Capture the cell that displays the provided text and extract its (X, Y) central coordinate. 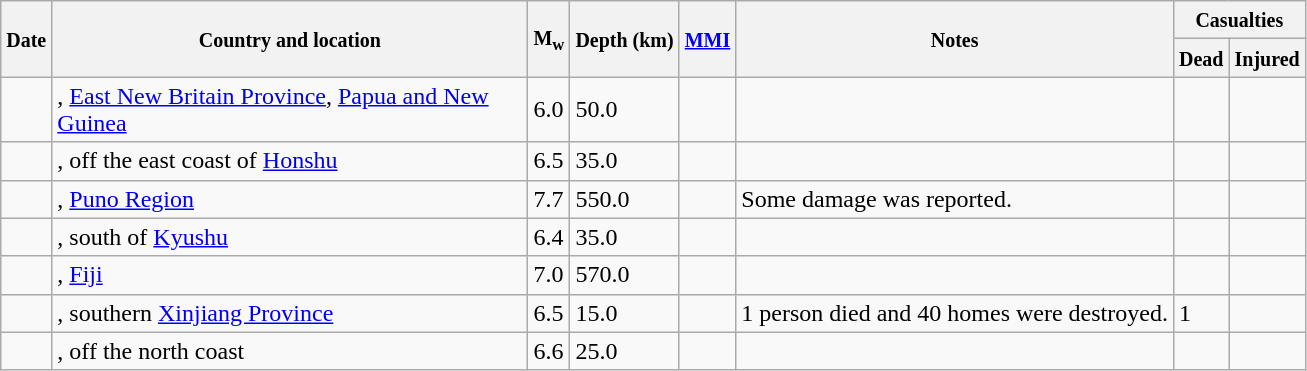
, Puno Region (290, 199)
6.6 (549, 351)
Country and location (290, 39)
1 (1201, 313)
25.0 (624, 351)
550.0 (624, 199)
Injured (1267, 58)
, south of Kyushu (290, 237)
6.0 (549, 110)
50.0 (624, 110)
, Fiji (290, 275)
, East New Britain Province, Papua and New Guinea (290, 110)
Depth (km) (624, 39)
, off the east coast of Honshu (290, 161)
Mw (549, 39)
570.0 (624, 275)
MMI (708, 39)
7.0 (549, 275)
Notes (955, 39)
15.0 (624, 313)
Dead (1201, 58)
, off the north coast (290, 351)
6.4 (549, 237)
Casualties (1239, 20)
7.7 (549, 199)
Date (26, 39)
Some damage was reported. (955, 199)
, southern Xinjiang Province (290, 313)
1 person died and 40 homes were destroyed. (955, 313)
